Pinpoint the cell where the given text exists, returning its (x, y) midpoint coordinate. 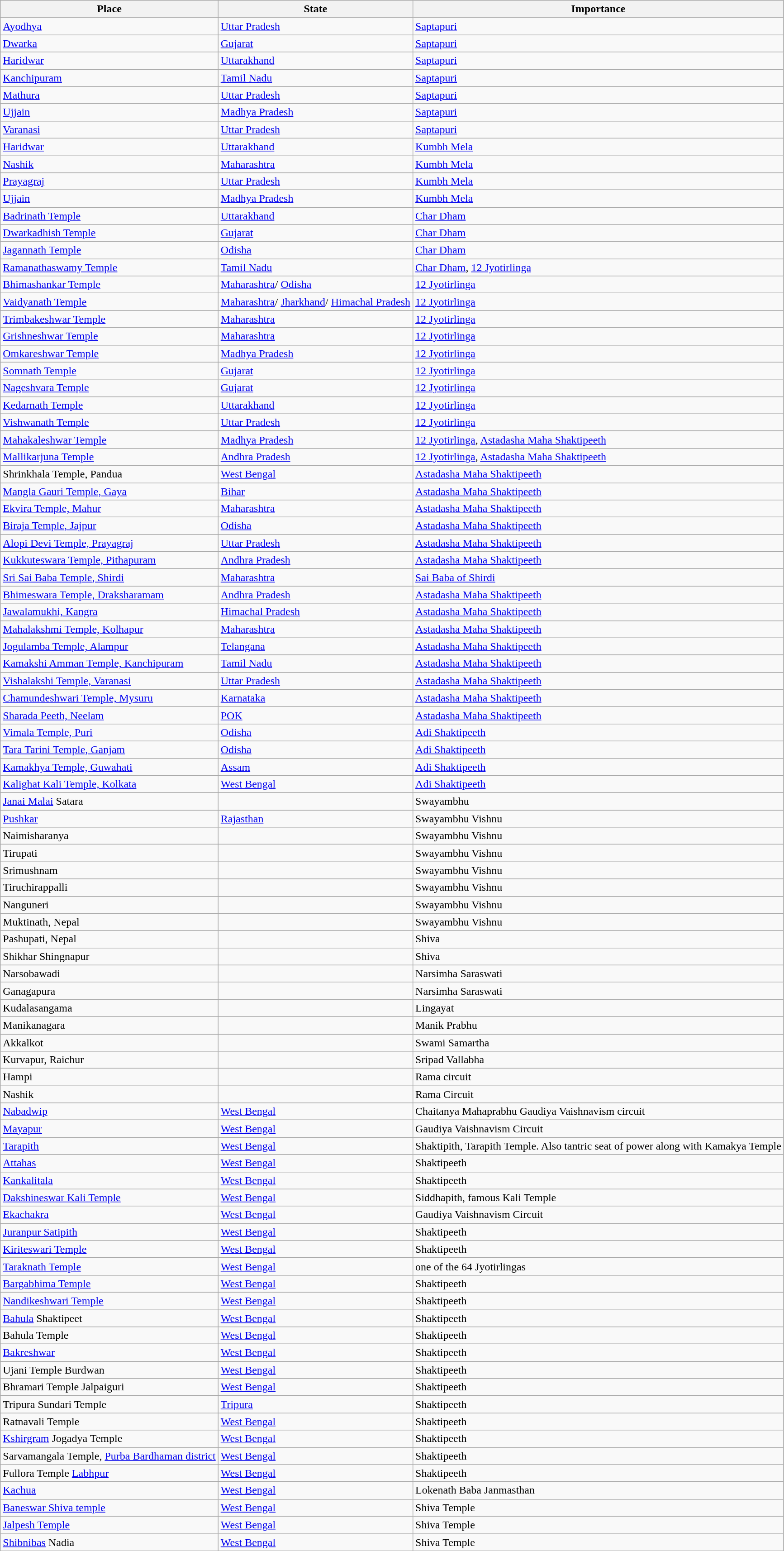
Mahalakshmi Temple, Kolhapur (109, 629)
Kamakhya Temple, Guwahati (109, 767)
Rama Circuit (599, 1094)
Naimisharanya (109, 836)
Prayagraj (109, 181)
Chaitanya Mahaprabhu Gaudiya Vaishnavism circuit (599, 1112)
Maharashtra/ Jharkhand/ Himachal Pradesh (315, 302)
Vimala Temple, Puri (109, 732)
Mayapur (109, 1129)
Kamakshi Amman Temple, Kanchipuram (109, 663)
Ujani Temple Burdwan (109, 1370)
Bahula Temple (109, 1336)
Janai Malai Satara (109, 802)
Attahas (109, 1163)
Biraja Temple, Jajpur (109, 526)
Vishalakshi Temple, Varanasi (109, 681)
Nanguneri (109, 905)
Rama circuit (599, 1077)
Karnataka (315, 698)
Kankalitala (109, 1180)
Mallikarjuna Temple (109, 457)
Nandikeshwari Temple (109, 1301)
Baneswar Shiva temple (109, 1508)
Trimbakeshwar Temple (109, 319)
Shaktipith, Tarapith Temple. Also tantric seat of power along with Kamakya Temple (599, 1146)
Ekvira Temple, Mahur (109, 509)
Shibnibas Nadia (109, 1542)
Varanasi (109, 129)
Muktinath, Nepal (109, 922)
Telangana (315, 646)
Shrinkhala Temple, Pandua (109, 474)
Vishwanath Temple (109, 422)
Somnath Temple (109, 371)
Sai Baba of Shirdi (599, 577)
Jalpesh Temple (109, 1525)
Dwarkadhish Temple (109, 233)
Bahula Shaktipeet (109, 1318)
Dwarka (109, 43)
Kurvapur, Raichur (109, 1060)
Swami Samartha (599, 1042)
Lingayat (599, 1008)
Chamundeshwari Temple, Mysuru (109, 698)
POK (315, 715)
Omkareshwar Temple (109, 353)
Srimushnam (109, 870)
Tripura (315, 1404)
Tara Tarini Temple, Ganjam (109, 749)
Jawalamukhi, Kangra (109, 612)
Pushkar (109, 819)
Pashupati, Nepal (109, 939)
Kalighat Kali Temple, Kolkata (109, 784)
Jogulamba Temple, Alampur (109, 646)
Bhramari Temple Jalpaiguri (109, 1387)
Rajasthan (315, 819)
Jagannath Temple (109, 250)
Sri Sai Baba Temple, Shirdi (109, 577)
Shikhar Shingnapur (109, 956)
Ekachakra (109, 1215)
Bihar (315, 491)
Sripad Vallabha (599, 1060)
Mathura (109, 95)
Bargabhima Temple (109, 1284)
Mahakaleshwar Temple (109, 439)
Nabadwip (109, 1112)
Ayodhya (109, 26)
Tarapith (109, 1146)
Manik Prabhu (599, 1025)
Char Dham, 12 Jyotirlinga (599, 267)
Dakshineswar Kali Temple (109, 1198)
Kukkuteswara Temple, Pithapuram (109, 560)
Bakreshwar (109, 1353)
Swayambhu (599, 802)
Taraknath Temple (109, 1266)
Fullora Temple Labhpur (109, 1473)
Mangla Gauri Temple, Gaya (109, 491)
Tripura Sundari Temple (109, 1404)
Maharashtra/ Odisha (315, 285)
Badrinath Temple (109, 216)
Tiruchirappalli (109, 888)
Sarvamangala Temple, Purba Bardhaman district (109, 1456)
Ganagapura (109, 991)
Hampi (109, 1077)
Kshirgram Jogadya Temple (109, 1439)
Siddhapith, famous Kali Temple (599, 1198)
Assam (315, 767)
Nageshvara Temple (109, 388)
Bhimeswara Temple, Draksharamam (109, 595)
Narsobawadi (109, 974)
Lokenath Baba Janmasthan (599, 1490)
Importance (599, 9)
Akkalkot (109, 1042)
Grishneshwar Temple (109, 336)
Manikanagara (109, 1025)
Ramanathaswamy Temple (109, 267)
Juranpur Satipith (109, 1232)
Kachua (109, 1490)
Kedarnath Temple (109, 405)
Place (109, 9)
Ratnavali Temple (109, 1422)
State (315, 9)
Kanchipuram (109, 78)
Alopi Devi Temple, Prayagraj (109, 543)
Kiriteswari Temple (109, 1249)
one of the 64 Jyotirlingas (599, 1266)
Kudalasangama (109, 1008)
Sharada Peeth, Neelam (109, 715)
Vaidyanath Temple (109, 302)
Tirupati (109, 853)
Bhimashankar Temple (109, 285)
Himachal Pradesh (315, 612)
